Locate the cell with the specified text and output its [x, y] center coordinate. 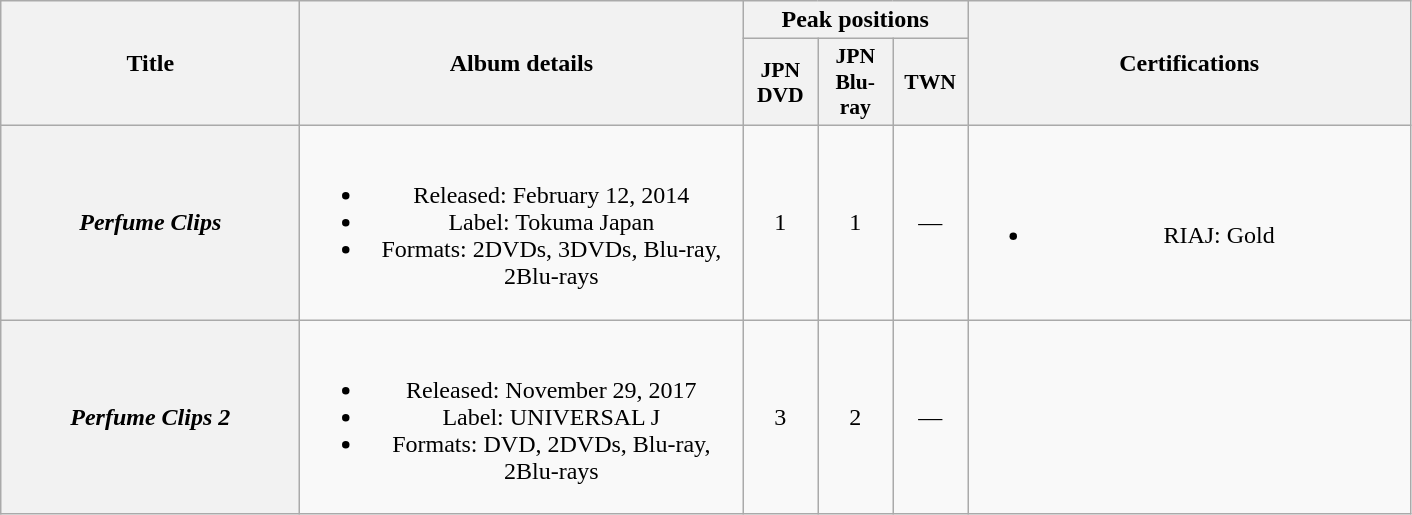
Perfume Clips 2 [150, 417]
Released: February 12, 2014 Label: Tokuma JapanFormats: 2DVDs, 3DVDs, Blu-ray, 2Blu-rays [522, 222]
Album details [522, 64]
TWN [930, 82]
RIAJ: Gold [1190, 222]
Peak positions [856, 20]
2 [856, 417]
Title [150, 64]
Perfume Clips [150, 222]
JPN DVD [780, 82]
Released: November 29, 2017 Label: UNIVERSAL JFormats: DVD, 2DVDs, Blu-ray, 2Blu-rays [522, 417]
3 [780, 417]
Certifications [1190, 64]
JPN Blu-ray [856, 82]
